Capture the cell that displays the provided text and extract its [x, y] central coordinate. 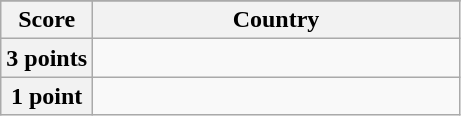
Score [47, 20]
3 points [47, 58]
Country [276, 20]
1 point [47, 96]
